For the text-containing cell, return its midpoint in [x, y] coordinate format. 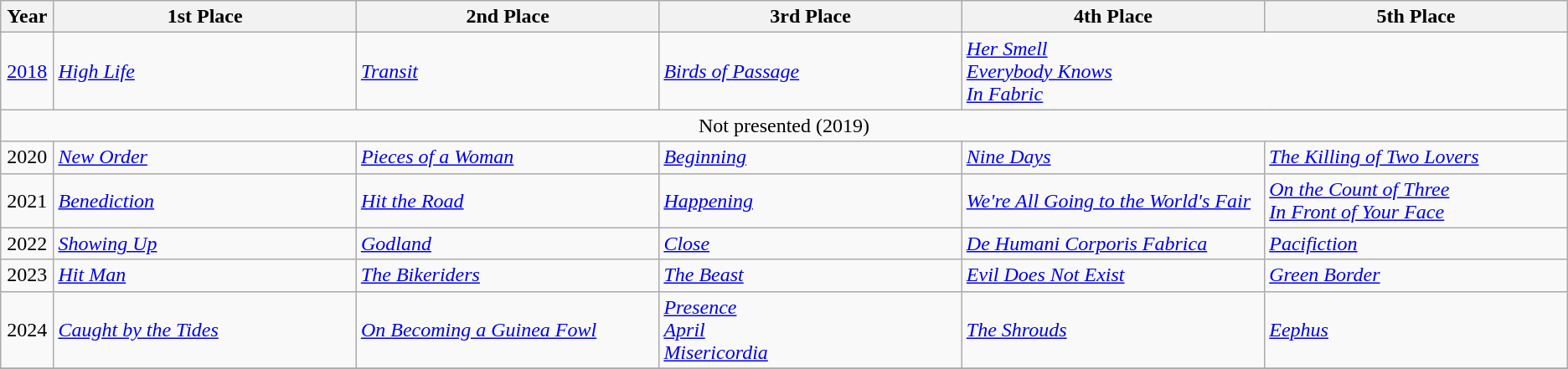
High Life [204, 71]
Pieces of a Woman [508, 157]
2nd Place [508, 17]
Benediction [204, 201]
Hit the Road [508, 201]
2023 [27, 275]
Close [811, 243]
2018 [27, 71]
Beginning [811, 157]
Birds of Passage [811, 71]
3rd Place [811, 17]
2021 [27, 201]
Hit Man [204, 275]
Her SmellEverybody KnowsIn Fabric [1265, 71]
1st Place [204, 17]
Nine Days [1112, 157]
Pacifiction [1416, 243]
Evil Does Not Exist [1112, 275]
2022 [27, 243]
On the Count of ThreeIn Front of Your Face [1416, 201]
New Order [204, 157]
Godland [508, 243]
Showing Up [204, 243]
Year [27, 17]
2020 [27, 157]
4th Place [1112, 17]
The Shrouds [1112, 330]
Transit [508, 71]
The Bikeriders [508, 275]
Happening [811, 201]
De Humani Corporis Fabrica [1112, 243]
PresenceAprilMisericordia [811, 330]
Caught by the Tides [204, 330]
The Beast [811, 275]
5th Place [1416, 17]
2024 [27, 330]
On Becoming a Guinea Fowl [508, 330]
Eephus [1416, 330]
We're All Going to the World's Fair [1112, 201]
The Killing of Two Lovers [1416, 157]
Not presented (2019) [784, 126]
Green Border [1416, 275]
